Scan for the cell matching the given text and deliver its (X, Y) coordinate at center. 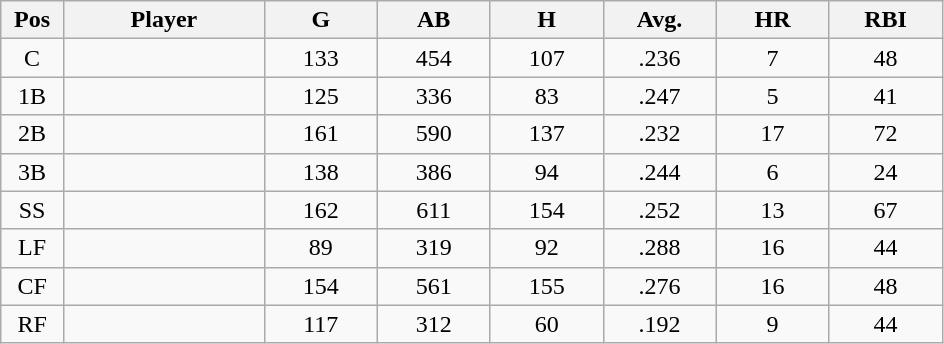
.236 (660, 58)
137 (546, 134)
RF (32, 324)
138 (320, 172)
41 (886, 96)
9 (772, 324)
SS (32, 210)
.247 (660, 96)
94 (546, 172)
.244 (660, 172)
162 (320, 210)
G (320, 20)
C (32, 58)
117 (320, 324)
1B (32, 96)
13 (772, 210)
67 (886, 210)
89 (320, 248)
133 (320, 58)
H (546, 20)
319 (434, 248)
590 (434, 134)
386 (434, 172)
24 (886, 172)
72 (886, 134)
5 (772, 96)
.288 (660, 248)
155 (546, 286)
336 (434, 96)
Player (164, 20)
454 (434, 58)
LF (32, 248)
AB (434, 20)
HR (772, 20)
125 (320, 96)
.232 (660, 134)
561 (434, 286)
17 (772, 134)
161 (320, 134)
RBI (886, 20)
83 (546, 96)
CF (32, 286)
60 (546, 324)
7 (772, 58)
Avg. (660, 20)
Pos (32, 20)
611 (434, 210)
.192 (660, 324)
2B (32, 134)
92 (546, 248)
3B (32, 172)
6 (772, 172)
312 (434, 324)
.252 (660, 210)
107 (546, 58)
.276 (660, 286)
